Determine the [x, y] coordinate at the center of the cell enclosing the given text.  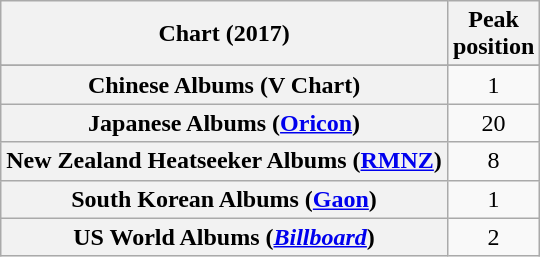
Japanese Albums (Oricon) [224, 123]
Peak position [493, 34]
South Korean Albums (Gaon) [224, 199]
2 [493, 237]
Chinese Albums (V Chart) [224, 85]
New Zealand Heatseeker Albums (RMNZ) [224, 161]
8 [493, 161]
Chart (2017) [224, 34]
20 [493, 123]
US World Albums (Billboard) [224, 237]
